Scan for the cell matching the given text and deliver its (x, y) coordinate at center. 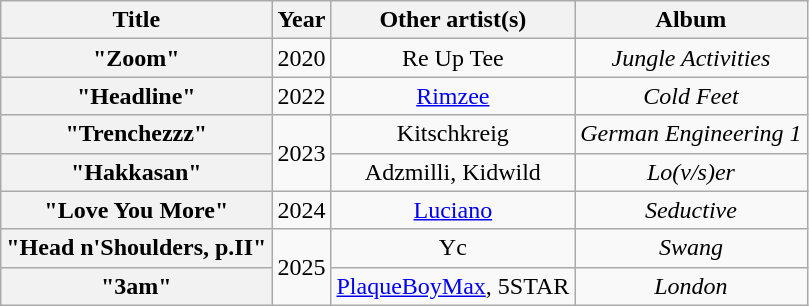
2023 (302, 153)
"Head n'Shoulders, p.II" (136, 248)
Seductive (691, 210)
2025 (302, 267)
Album (691, 20)
Re Up Tee (453, 58)
2022 (302, 96)
Swang (691, 248)
"Trenchezzz" (136, 134)
Kitschkreig (453, 134)
"Hakkasan" (136, 172)
Lo(v/s)er (691, 172)
Other artist(s) (453, 20)
2024 (302, 210)
PlaqueBoyMax, 5STAR (453, 286)
Rimzee (453, 96)
Luciano (453, 210)
"Zoom" (136, 58)
Title (136, 20)
London (691, 286)
"3am" (136, 286)
2020 (302, 58)
Year (302, 20)
Jungle Activities (691, 58)
Yc (453, 248)
German Engineering 1 (691, 134)
Cold Feet (691, 96)
"Love You More" (136, 210)
Adzmilli, Kidwild (453, 172)
"Headline" (136, 96)
